Find where the given text appears and provide that cell's center as [X, Y] coordinate. 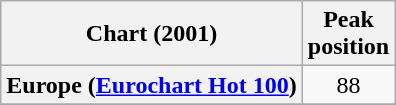
Europe (Eurochart Hot 100) [152, 85]
Chart (2001) [152, 34]
88 [348, 85]
Peakposition [348, 34]
